Return the (X, Y) coordinate for the center point of the cell that contains the specified text.  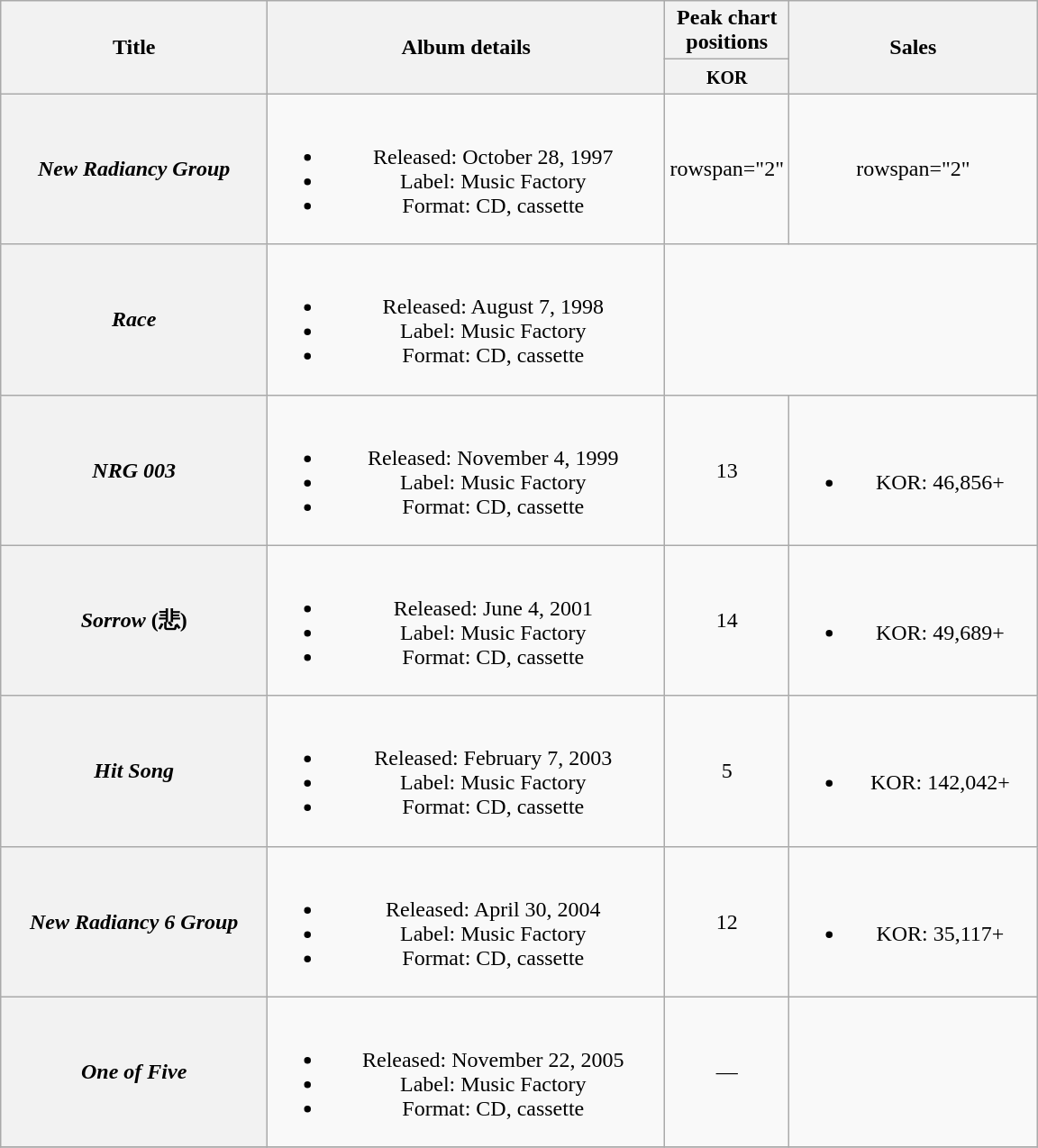
— (727, 1072)
Released: February 7, 2003Label: Music FactoryFormat: CD, cassette (467, 771)
Title (134, 47)
Released: August 7, 1998Label: Music FactoryFormat: CD, cassette (467, 319)
Sales (913, 47)
12 (727, 921)
Hit Song (134, 771)
Album details (467, 47)
Released: November 22, 2005Label: Music FactoryFormat: CD, cassette (467, 1072)
13 (727, 470)
Race (134, 319)
Released: April 30, 2004Label: Music FactoryFormat: CD, cassette (467, 921)
Peak chart positions (727, 31)
New Radiancy Group (134, 169)
5 (727, 771)
Released: October 28, 1997Label: Music FactoryFormat: CD, cassette (467, 169)
NRG 003 (134, 470)
KOR: 49,689+ (913, 620)
KOR (727, 77)
One of Five (134, 1072)
KOR: 142,042+ (913, 771)
Released: November 4, 1999Label: Music FactoryFormat: CD, cassette (467, 470)
Released: June 4, 2001Label: Music FactoryFormat: CD, cassette (467, 620)
KOR: 35,117+ (913, 921)
New Radiancy 6 Group (134, 921)
Sorrow (悲) (134, 620)
KOR: 46,856+ (913, 470)
14 (727, 620)
